Extract the [x, y] coordinate from the center of the cell holding the provided text.  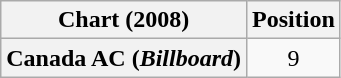
Position [294, 20]
Canada AC (Billboard) [124, 58]
Chart (2008) [124, 20]
9 [294, 58]
